Output the (x, y) coordinate of the center of the cell containing the given text.  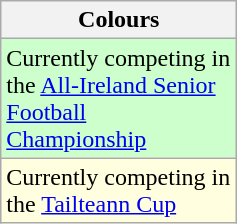
Currently competing in the Tailteann Cup (119, 190)
Currently competing in the All-Ireland Senior Football Championship (119, 98)
Colours (119, 20)
